Identify which cell holds the provided text, then report its [x, y] central coordinate. 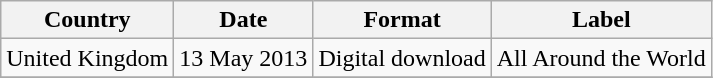
All Around the World [601, 58]
Digital download [402, 58]
13 May 2013 [244, 58]
Label [601, 20]
Date [244, 20]
Country [88, 20]
United Kingdom [88, 58]
Format [402, 20]
